Scan for the cell matching the given text and deliver its (x, y) coordinate at center. 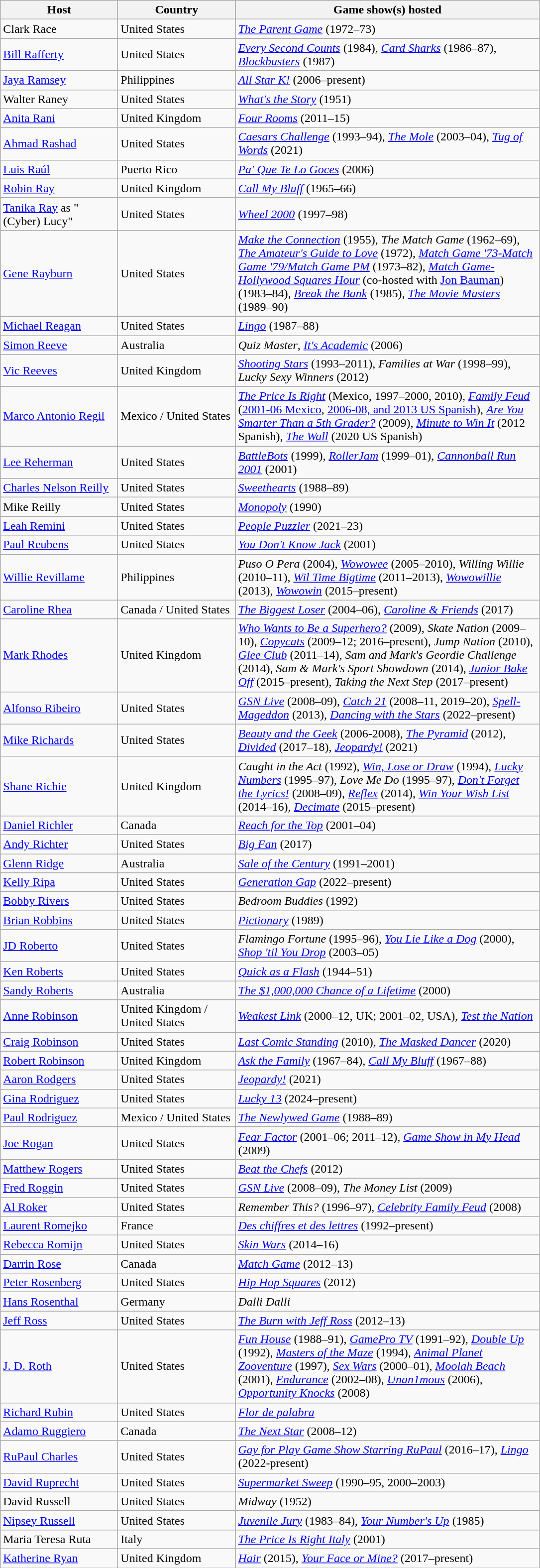
The Next Star (2008–12) (387, 1431)
Jeff Ross (59, 1321)
Anita Rani (59, 118)
Pictionary (1989) (387, 920)
Reach for the Top (2001–04) (387, 825)
Paul Reubens (59, 545)
Peter Rosenberg (59, 1283)
Katherine Ryan (59, 1558)
France (177, 1226)
Willie Revillame (59, 577)
Dalli Dalli (387, 1302)
Bedroom Buddies (1992) (387, 901)
Aaron Rodgers (59, 1080)
Host (59, 10)
Supermarket Sweep (1990–95, 2000–2003) (387, 1482)
Gina Rodriguez (59, 1098)
Beat the Chefs (2012) (387, 1169)
Big Fan (2017) (387, 844)
Nipsey Russell (59, 1520)
What's the Story (1951) (387, 99)
RuPaul Charles (59, 1457)
Laurent Romejko (59, 1226)
Andy Richter (59, 844)
Midway (1952) (387, 1501)
Maria Teresa Ruta (59, 1539)
The Biggest Loser (2004–06), Caroline & Friends (2017) (387, 609)
Paul Rodriguez (59, 1117)
Glenn Ridge (59, 863)
JD Roberto (59, 946)
Sale of the Century (1991–2001) (387, 863)
Juvenile Jury (1983–84), Your Number's Up (1985) (387, 1520)
The Burn with Jeff Ross (2012–13) (387, 1321)
Kelly Ripa (59, 882)
Shooting Stars (1993–2011), Families at War (1998–99), Lucky Sexy Winners (2012) (387, 370)
Gene Rayburn (59, 273)
Hair (2015), Your Face or Mine? (2017–present) (387, 1558)
Robin Ray (59, 188)
All Star K! (2006–present) (387, 80)
GSN Live (2008–09), The Money List (2009) (387, 1188)
Tanika Ray as "(Cyber) Lucy" (59, 214)
Anne Robinson (59, 1016)
Craig Robinson (59, 1042)
Puerto Rico (177, 169)
Country (177, 10)
Lucky 13 (2024–present) (387, 1098)
You Don't Know Jack (2001) (387, 545)
Leah Remini (59, 526)
Al Roker (59, 1206)
Michael Reagan (59, 326)
Caroline Rhea (59, 609)
Bill Rafferty (59, 55)
Shane Richie (59, 786)
Call My Bluff (1965–66) (387, 188)
Ask the Family (1967–84), Call My Bluff (1967–88) (387, 1061)
United Kingdom / United States (177, 1016)
Gay for Play Game Show Starring RuPaul (2016–17), Lingo (2022-present) (387, 1457)
Clark Race (59, 29)
The Price Is Right Italy (2001) (387, 1539)
Des chiffres et des lettres (1992–present) (387, 1226)
Sandy Roberts (59, 990)
Darrin Rose (59, 1264)
The $1,000,000 Chance of a Lifetime (2000) (387, 990)
Fred Roggin (59, 1188)
Mike Reilly (59, 507)
Adamo Ruggiero (59, 1431)
Match Game (2012–13) (387, 1264)
Hans Rosenthal (59, 1302)
Marco Antonio Regil (59, 416)
Fear Factor (2001–06; 2011–12), Game Show in My Head (2009) (387, 1143)
Quick as a Flash (1944–51) (387, 971)
Jeopardy! (2021) (387, 1080)
Ken Roberts (59, 971)
Mark Rhodes (59, 655)
Jaya Ramsey (59, 80)
Lingo (1987–88) (387, 326)
Every Second Counts (1984), Card Sharks (1986–87), Blockbusters (1987) (387, 55)
The Parent Game (1972–73) (387, 29)
Beauty and the Geek (2006-2008), The Pyramid (2012), Divided (2017–18), Jeopardy! (2021) (387, 740)
BattleBots (1999), RollerJam (1999–01), Cannonball Run 2001 (2001) (387, 462)
Puso O Pera (2004), Wowowee (2005–2010), Willing Willie (2010–11), Wil Time Bigtime (2011–2013), Wowowillie (2013), Wowowin (2015–present) (387, 577)
Canada / United States (177, 609)
Hip Hop Squares (2012) (387, 1283)
Generation Gap (2022–present) (387, 882)
Germany (177, 1302)
Weakest Link (2000–12, UK; 2001–02, USA), Test the Nation (387, 1016)
Vic Reeves (59, 370)
Game show(s) hosted (387, 10)
Wheel 2000 (1997–98) (387, 214)
People Puzzler (2021–23) (387, 526)
David Ruprecht (59, 1482)
Rebecca Romijn (59, 1245)
Joe Rogan (59, 1143)
Walter Raney (59, 99)
Mike Richards (59, 740)
Last Comic Standing (2010), The Masked Dancer (2020) (387, 1042)
Skin Wars (2014–16) (387, 1245)
Luis Raúl (59, 169)
Charles Nelson Reilly (59, 488)
Simon Reeve (59, 345)
Italy (177, 1539)
Pa' Que Te Lo Goces (2006) (387, 169)
Remember This? (1996–97), Celebrity Family Feud (2008) (387, 1206)
Sweethearts (1988–89) (387, 488)
GSN Live (2008–09), Catch 21 (2008–11, 2019–20), Spell-Mageddon (2013), Dancing with the Stars (2022–present) (387, 708)
Flor de palabra (387, 1412)
Brian Robbins (59, 920)
Alfonso Ribeiro (59, 708)
Bobby Rivers (59, 901)
Ahmad Rashad (59, 143)
Robert Robinson (59, 1061)
Caesars Challenge (1993–94), The Mole (2003–04), Tug of Words (2021) (387, 143)
Flamingo Fortune (1995–96), You Lie Like a Dog (2000), Shop 'til You Drop (2003–05) (387, 946)
Four Rooms (2011–15) (387, 118)
Quiz Master, It's Academic (2006) (387, 345)
The Newlywed Game (1988–89) (387, 1117)
David Russell (59, 1501)
Monopoly (1990) (387, 507)
Daniel Richler (59, 825)
Lee Reherman (59, 462)
Matthew Rogers (59, 1169)
Richard Rubin (59, 1412)
J. D. Roth (59, 1366)
